Identify which cell holds the provided text, then report its [X, Y] central coordinate. 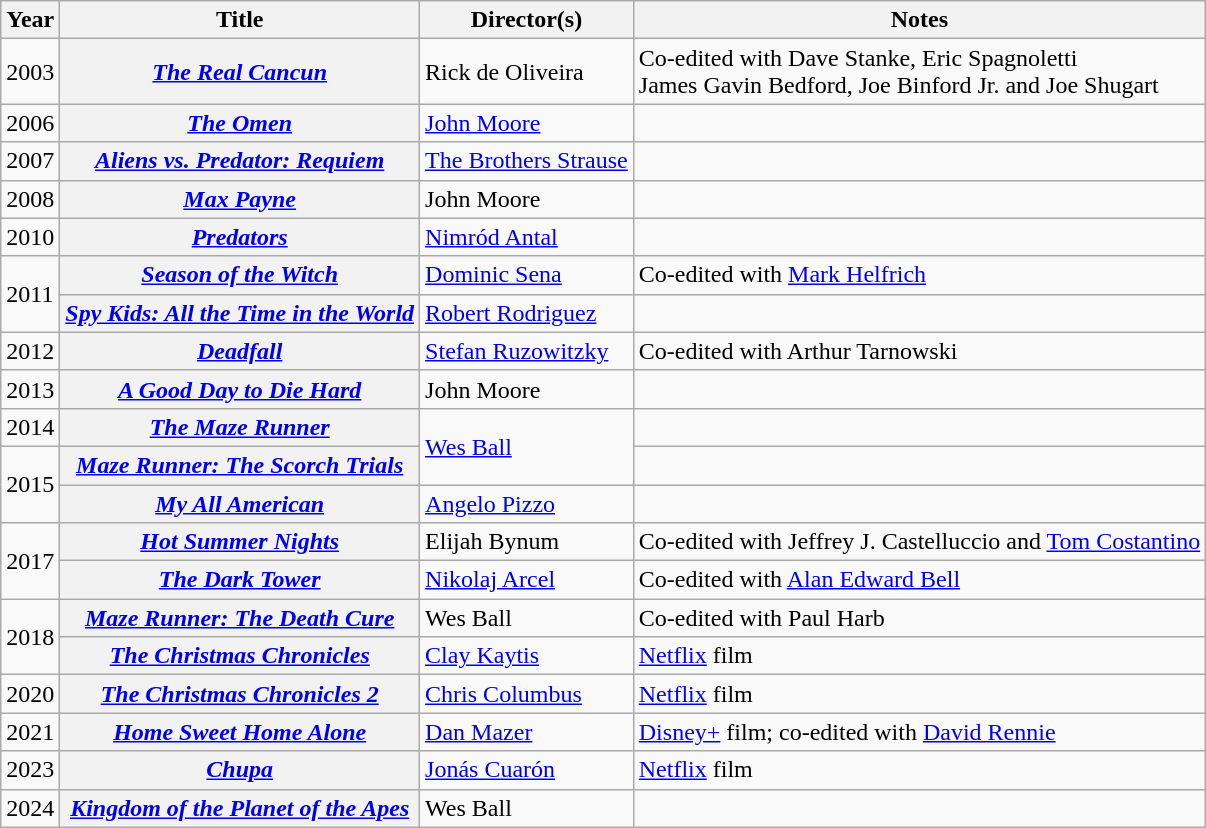
Maze Runner: The Death Cure [240, 618]
2017 [30, 561]
2024 [30, 808]
Angelo Pizzo [527, 503]
Jonás Cuarón [527, 770]
2006 [30, 123]
My All American [240, 503]
Co-edited with Arthur Tarnowski [919, 351]
2007 [30, 161]
2011 [30, 294]
Co-edited with Jeffrey J. Castelluccio and Tom Costantino [919, 542]
The Christmas Chronicles [240, 656]
Co-edited with Alan Edward Bell [919, 580]
Clay Kaytis [527, 656]
A Good Day to Die Hard [240, 389]
Year [30, 20]
The Real Cancun [240, 72]
Rick de Oliveira [527, 72]
2021 [30, 732]
Notes [919, 20]
Title [240, 20]
Director(s) [527, 20]
Season of the Witch [240, 275]
2012 [30, 351]
2013 [30, 389]
2008 [30, 199]
Hot Summer Nights [240, 542]
Co-edited with Mark Helfrich [919, 275]
2015 [30, 484]
The Dark Tower [240, 580]
Chupa [240, 770]
Nimród Antal [527, 237]
Stefan Ruzowitzky [527, 351]
Robert Rodriguez [527, 313]
Home Sweet Home Alone [240, 732]
Co-edited with Paul Harb [919, 618]
Nikolaj Arcel [527, 580]
2014 [30, 427]
Elijah Bynum [527, 542]
The Christmas Chronicles 2 [240, 694]
Spy Kids: All the Time in the World [240, 313]
Predators [240, 237]
2020 [30, 694]
2010 [30, 237]
Chris Columbus [527, 694]
Kingdom of the Planet of the Apes [240, 808]
The Maze Runner [240, 427]
Deadfall [240, 351]
The Omen [240, 123]
2003 [30, 72]
Dan Mazer [527, 732]
2023 [30, 770]
Dominic Sena [527, 275]
Max Payne [240, 199]
Maze Runner: The Scorch Trials [240, 465]
The Brothers Strause [527, 161]
Disney+ film; co-edited with David Rennie [919, 732]
Aliens vs. Predator: Requiem [240, 161]
Co-edited with Dave Stanke, Eric SpagnolettiJames Gavin Bedford, Joe Binford Jr. and Joe Shugart [919, 72]
2018 [30, 637]
